From the cell containing the given text, extract its center point as (X, Y) coordinate. 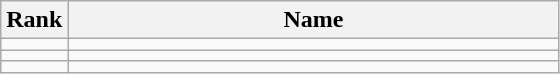
Rank (34, 20)
Name (314, 20)
